Detect which cell encompasses the target text, then output its (X, Y) center coordinate. 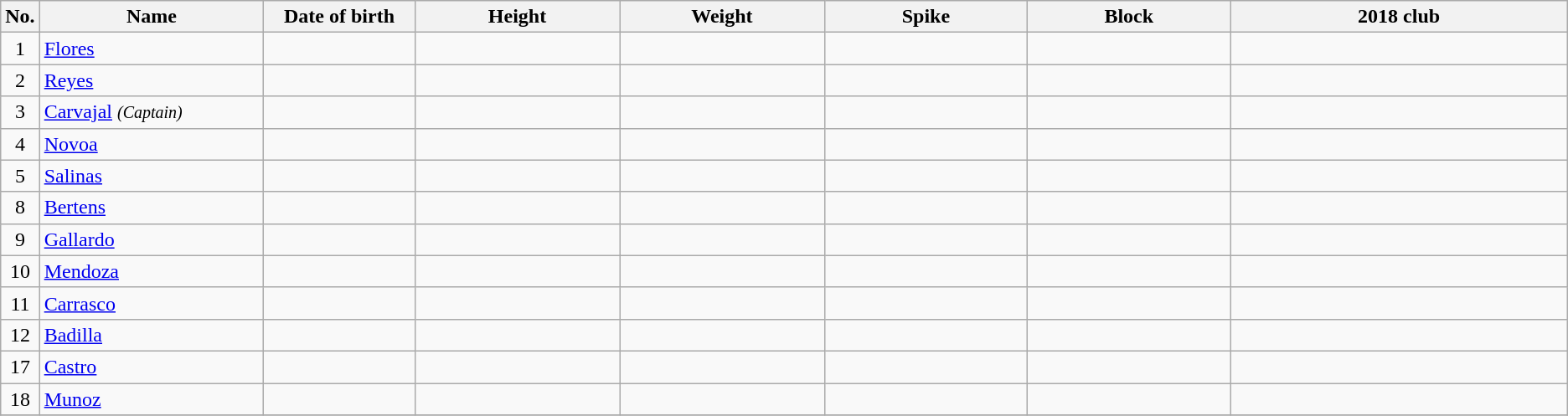
Novoa (151, 144)
12 (20, 335)
Date of birth (340, 17)
Weight (722, 17)
Munoz (151, 399)
5 (20, 176)
Carvajal (Captain) (151, 112)
Spike (926, 17)
18 (20, 399)
1 (20, 49)
Badilla (151, 335)
Name (151, 17)
Height (517, 17)
9 (20, 239)
Bertens (151, 208)
4 (20, 144)
10 (20, 271)
Mendoza (151, 271)
Castro (151, 367)
2 (20, 80)
No. (20, 17)
11 (20, 303)
Block (1129, 17)
3 (20, 112)
Reyes (151, 80)
Flores (151, 49)
2018 club (1399, 17)
8 (20, 208)
Gallardo (151, 239)
Carrasco (151, 303)
Salinas (151, 176)
17 (20, 367)
